Detect which cell encompasses the target text, then output its [x, y] center coordinate. 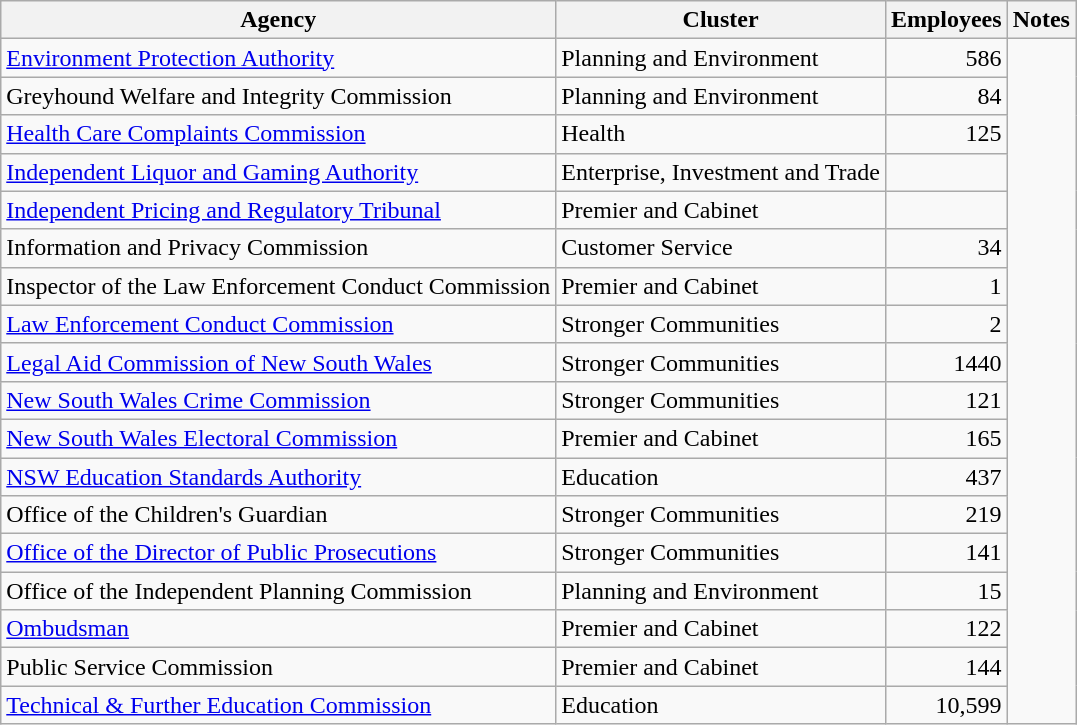
Information and Privacy Commission [278, 248]
586 [946, 58]
New South Wales Electoral Commission [278, 438]
1440 [946, 362]
Enterprise, Investment and Trade [721, 172]
Office of the Director of Public Prosecutions [278, 553]
219 [946, 515]
Legal Aid Commission of New South Wales [278, 362]
Agency [278, 20]
10,599 [946, 705]
Ombudsman [278, 629]
141 [946, 553]
Greyhound Welfare and Integrity Commission [278, 96]
34 [946, 248]
Public Service Commission [278, 667]
Notes [1041, 20]
Inspector of the Law Enforcement Conduct Commission [278, 286]
437 [946, 477]
Independent Pricing and Regulatory Tribunal [278, 210]
Cluster [721, 20]
Office of the Children's Guardian [278, 515]
NSW Education Standards Authority [278, 477]
2 [946, 324]
Office of the Independent Planning Commission [278, 591]
121 [946, 400]
15 [946, 591]
Environment Protection Authority [278, 58]
144 [946, 667]
84 [946, 96]
Technical & Further Education Commission [278, 705]
122 [946, 629]
Customer Service [721, 248]
Health [721, 134]
165 [946, 438]
Health Care Complaints Commission [278, 134]
New South Wales Crime Commission [278, 400]
Employees [946, 20]
Independent Liquor and Gaming Authority [278, 172]
1 [946, 286]
125 [946, 134]
Law Enforcement Conduct Commission [278, 324]
